Find where the given text appears and provide that cell's center as (X, Y) coordinate. 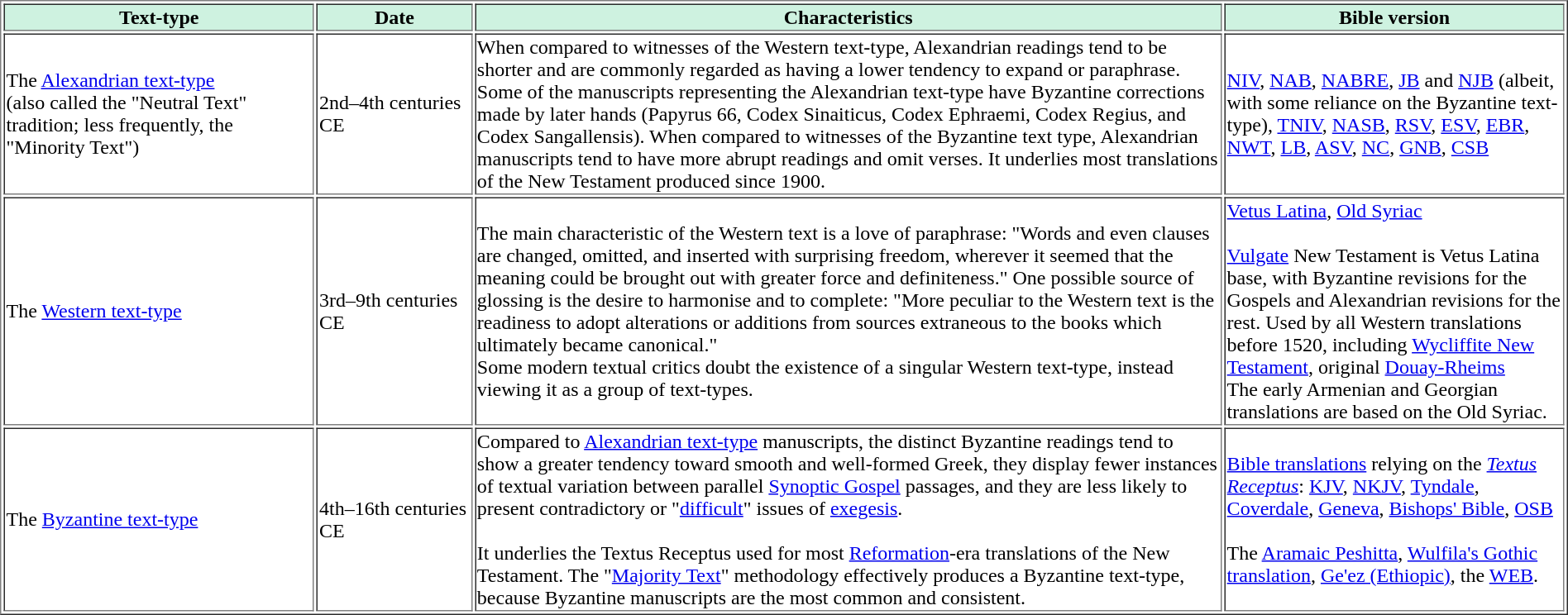
2nd–4th centuries CE (394, 114)
The Alexandrian text-type(also called the "Neutral Text" tradition; less frequently, the "Minority Text") (159, 114)
NIV, NAB, NABRE, JB and NJB (albeit, with some reliance on the Byzantine text-type), TNIV, NASB, RSV, ESV, EBR, NWT, LB, ASV, NC, GNB, CSB (1394, 114)
The Byzantine text-type (159, 520)
3rd–9th centuries CE (394, 311)
The Western text-type (159, 311)
Characteristics (849, 17)
Text-type (159, 17)
Date (394, 17)
4th–16th centuries CE (394, 520)
Bible version (1394, 17)
